Return (X, Y) of the center of cell containing provided text 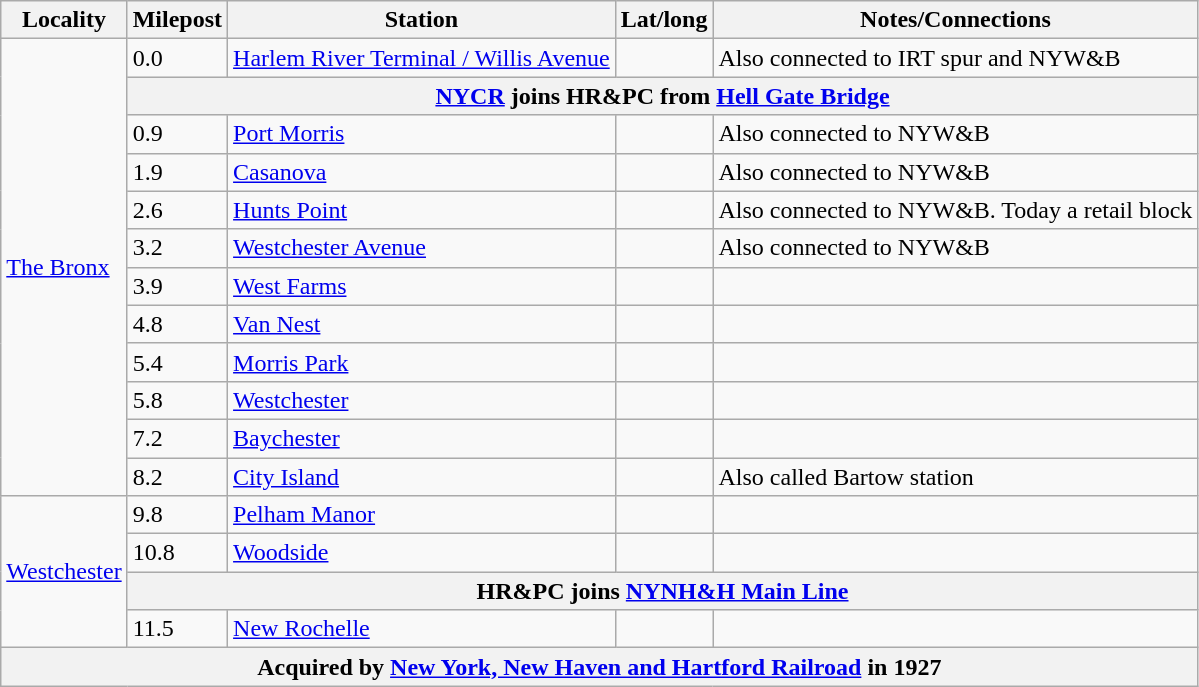
8.2 (177, 477)
New Rochelle (422, 629)
Morris Park (422, 362)
Acquired by New York, New Haven and Hartford Railroad in 1927 (600, 667)
1.9 (177, 172)
Milepost (177, 20)
0.9 (177, 134)
Also connected to IRT spur and NYW&B (956, 58)
3.2 (177, 248)
NYCR joins HR&PC from Hell Gate Bridge (662, 96)
5.8 (177, 400)
Hunts Point (422, 210)
9.8 (177, 515)
Harlem River Terminal / Willis Avenue (422, 58)
Pelham Manor (422, 515)
Van Nest (422, 324)
Woodside (422, 553)
Casanova (422, 172)
Station (422, 20)
3.9 (177, 286)
West Farms (422, 286)
Baychester (422, 438)
11.5 (177, 629)
7.2 (177, 438)
Locality (64, 20)
Notes/Connections (956, 20)
Also called Bartow station (956, 477)
Also connected to NYW&B. Today a retail block (956, 210)
4.8 (177, 324)
Westchester Avenue (422, 248)
Port Morris (422, 134)
City Island (422, 477)
2.6 (177, 210)
HR&PC joins NYNH&H Main Line (662, 591)
The Bronx (64, 268)
10.8 (177, 553)
5.4 (177, 362)
0.0 (177, 58)
Lat/long (664, 20)
